Detect which cell encompasses the target text, then output its [X, Y] center coordinate. 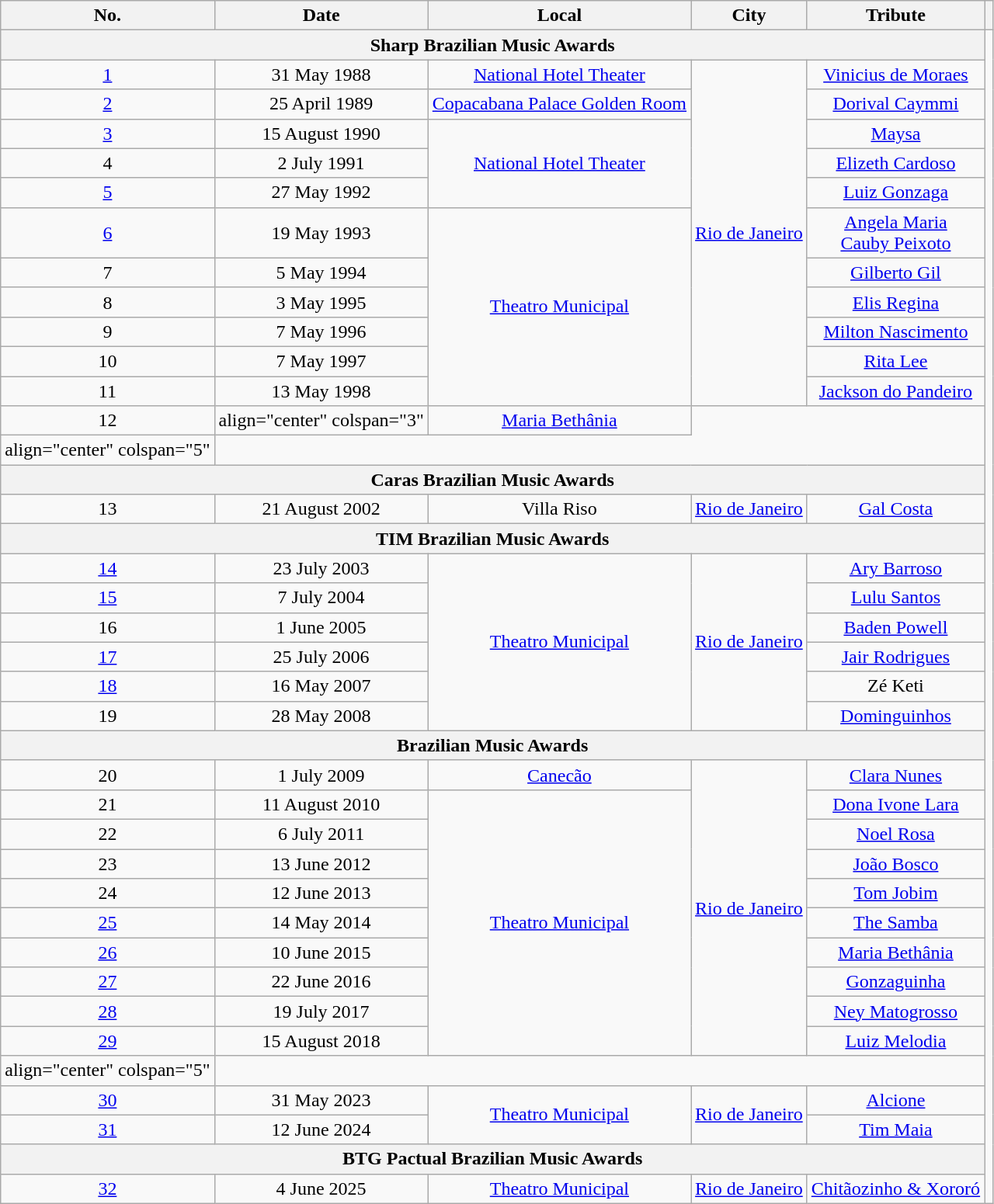
Clara Nunes [895, 775]
Lulu Santos [895, 598]
14 [107, 568]
3 [107, 134]
BTG Pactual Brazilian Music Awards [492, 1159]
Maysa [895, 134]
Jair Rodrigues [895, 657]
10 [107, 361]
12 June 2024 [321, 1129]
Luiz Gonzaga [895, 193]
19 July 2017 [321, 1011]
Caras Brazilian Music Awards [492, 480]
The Samba [895, 923]
31 [107, 1129]
14 May 2014 [321, 923]
23 July 2003 [321, 568]
4 June 2025 [321, 1188]
9 [107, 331]
4 [107, 163]
17 [107, 657]
Gonzaguinha [895, 982]
27 May 1992 [321, 193]
align="center" colspan="3" [321, 421]
25 July 2006 [321, 657]
7 May 1996 [321, 331]
Tribute [895, 16]
Baden Powell [895, 627]
Noel Rosa [895, 834]
João Bosco [895, 864]
21 August 2002 [321, 509]
3 May 1995 [321, 302]
6 [107, 233]
Tim Maia [895, 1129]
28 May 2008 [321, 716]
TIM Brazilian Music Awards [492, 539]
Luiz Melodia [895, 1041]
24 [107, 893]
26 [107, 952]
29 [107, 1041]
Milton Nascimento [895, 331]
Dona Ivone Lara [895, 804]
7 July 2004 [321, 598]
2 [107, 104]
1 [107, 75]
Villa Riso [559, 509]
Gilberto Gil [895, 272]
28 [107, 1011]
No. [107, 16]
22 June 2016 [321, 982]
23 [107, 864]
31 May 2023 [321, 1100]
13 May 1998 [321, 390]
Elis Regina [895, 302]
15 [107, 598]
City [749, 16]
12 June 2013 [321, 893]
5 [107, 193]
Ney Matogrosso [895, 1011]
Angela MariaCauby Peixoto [895, 233]
25 April 1989 [321, 104]
19 May 1993 [321, 233]
5 May 1994 [321, 272]
12 [107, 421]
Rita Lee [895, 361]
11 [107, 390]
10 June 2015 [321, 952]
15 August 2018 [321, 1041]
32 [107, 1188]
1 June 2005 [321, 627]
21 [107, 804]
Gal Costa [895, 509]
Jackson do Pandeiro [895, 390]
18 [107, 686]
11 August 2010 [321, 804]
Canecão [559, 775]
Date [321, 16]
13 [107, 509]
22 [107, 834]
Elizeth Cardoso [895, 163]
25 [107, 923]
Sharp Brazilian Music Awards [492, 45]
31 May 1988 [321, 75]
Zé Keti [895, 686]
30 [107, 1100]
Brazilian Music Awards [492, 745]
Ary Barroso [895, 568]
6 July 2011 [321, 834]
19 [107, 716]
16 [107, 627]
20 [107, 775]
Local [559, 16]
7 [107, 272]
8 [107, 302]
13 June 2012 [321, 864]
7 May 1997 [321, 361]
Copacabana Palace Golden Room [559, 104]
Tom Jobim [895, 893]
1 July 2009 [321, 775]
Dorival Caymmi [895, 104]
27 [107, 982]
16 May 2007 [321, 686]
15 August 1990 [321, 134]
2 July 1991 [321, 163]
Alcione [895, 1100]
Dominguinhos [895, 716]
Chitãozinho & Xororó [895, 1188]
Vinicius de Moraes [895, 75]
